From the cell containing the given text, extract its center point as (X, Y) coordinate. 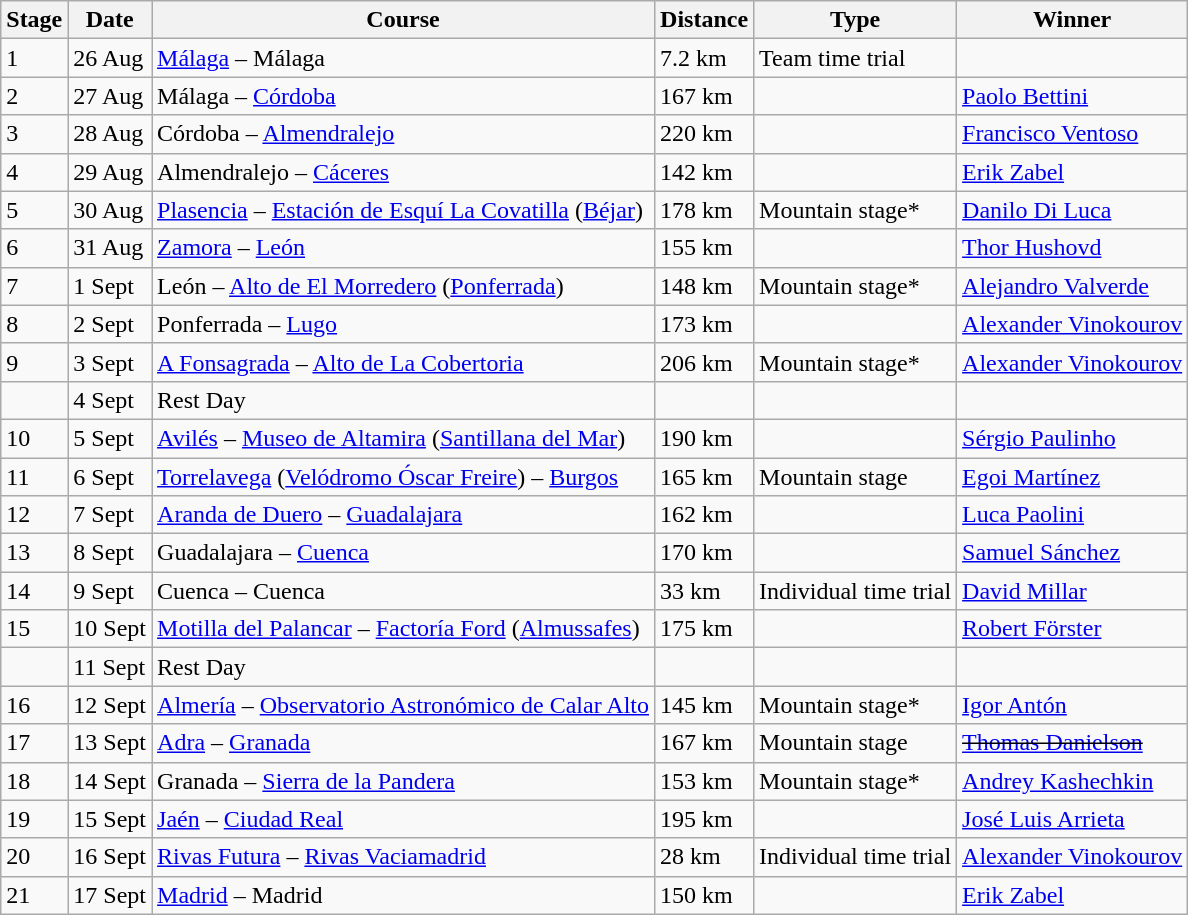
Distance (704, 20)
1 (34, 58)
Samuel Sánchez (1072, 553)
Zamora – León (404, 248)
17 Sept (110, 895)
165 km (704, 477)
Málaga – Málaga (404, 58)
5 (34, 210)
Rivas Futura – Rivas Vaciamadrid (404, 857)
4 Sept (110, 400)
18 (34, 781)
9 Sept (110, 591)
29 Aug (110, 172)
2 (34, 96)
Winner (1072, 20)
3 (34, 134)
Alejandro Valverde (1072, 286)
Granada – Sierra de la Pandera (404, 781)
220 km (704, 134)
153 km (704, 781)
Team time trial (856, 58)
12 Sept (110, 705)
14 (34, 591)
6 Sept (110, 477)
Robert Förster (1072, 629)
11 (34, 477)
Cuenca – Cuenca (404, 591)
8 Sept (110, 553)
Jaén – Ciudad Real (404, 819)
Avilés – Museo de Altamira (Santillana del Mar) (404, 438)
11 Sept (110, 667)
Almendralejo – Cáceres (404, 172)
10 (34, 438)
Paolo Bettini (1072, 96)
155 km (704, 248)
9 (34, 362)
David Millar (1072, 591)
Francisco Ventoso (1072, 134)
175 km (704, 629)
Egoi Martínez (1072, 477)
21 (34, 895)
José Luis Arrieta (1072, 819)
26 Aug (110, 58)
5 Sept (110, 438)
8 (34, 324)
Thomas Danielson (1072, 743)
20 (34, 857)
190 km (704, 438)
142 km (704, 172)
30 Aug (110, 210)
2 Sept (110, 324)
31 Aug (110, 248)
1 Sept (110, 286)
Guadalajara – Cuenca (404, 553)
16 (34, 705)
6 (34, 248)
19 (34, 819)
12 (34, 515)
27 Aug (110, 96)
Danilo Di Luca (1072, 210)
Aranda de Duero – Guadalajara (404, 515)
Date (110, 20)
Igor Antón (1072, 705)
15 (34, 629)
148 km (704, 286)
Type (856, 20)
Torrelavega (Velódromo Óscar Freire) – Burgos (404, 477)
170 km (704, 553)
Course (404, 20)
Madrid – Madrid (404, 895)
4 (34, 172)
178 km (704, 210)
7 (34, 286)
150 km (704, 895)
3 Sept (110, 362)
Thor Hushovd (1072, 248)
Stage (34, 20)
195 km (704, 819)
10 Sept (110, 629)
28 km (704, 857)
14 Sept (110, 781)
A Fonsagrada – Alto de La Cobertoria (404, 362)
13 Sept (110, 743)
206 km (704, 362)
145 km (704, 705)
33 km (704, 591)
Luca Paolini (1072, 515)
17 (34, 743)
Almería – Observatorio Astronómico de Calar Alto (404, 705)
Adra – Granada (404, 743)
28 Aug (110, 134)
Córdoba – Almendralejo (404, 134)
162 km (704, 515)
Sérgio Paulinho (1072, 438)
Ponferrada – Lugo (404, 324)
16 Sept (110, 857)
7.2 km (704, 58)
Málaga – Córdoba (404, 96)
13 (34, 553)
León – Alto de El Morredero (Ponferrada) (404, 286)
Plasencia – Estación de Esquí La Covatilla (Béjar) (404, 210)
Motilla del Palancar – Factoría Ford (Almussafes) (404, 629)
173 km (704, 324)
15 Sept (110, 819)
7 Sept (110, 515)
Andrey Kashechkin (1072, 781)
